Identify which cell holds the provided text, then report its (x, y) central coordinate. 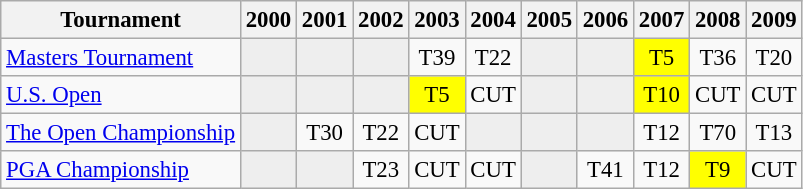
T23 (381, 170)
PGA Championship (121, 170)
2006 (605, 20)
2004 (493, 20)
Tournament (121, 20)
T41 (605, 170)
T30 (325, 133)
2009 (774, 20)
2001 (325, 20)
T20 (774, 58)
2000 (268, 20)
T36 (718, 58)
2008 (718, 20)
2003 (437, 20)
T10 (661, 95)
T70 (718, 133)
T13 (774, 133)
U.S. Open (121, 95)
Masters Tournament (121, 58)
T39 (437, 58)
T9 (718, 170)
2007 (661, 20)
The Open Championship (121, 133)
2002 (381, 20)
2005 (549, 20)
